From the cell containing the given text, extract its center point as (X, Y) coordinate. 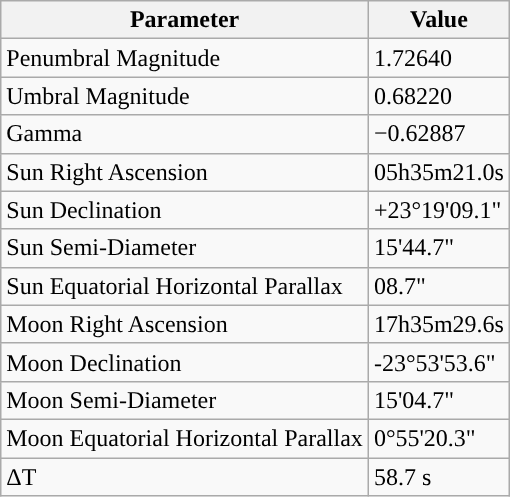
0°55'20.3" (438, 438)
Value (438, 20)
17h35m29.6s (438, 324)
08.7" (438, 286)
Parameter (185, 20)
Sun Right Ascension (185, 172)
Moon Right Ascension (185, 324)
Gamma (185, 134)
-23°53'53.6" (438, 362)
05h35m21.0s (438, 172)
Penumbral Magnitude (185, 58)
58.7 s (438, 477)
+23°19'09.1" (438, 210)
Moon Semi-Diameter (185, 400)
Moon Equatorial Horizontal Parallax (185, 438)
ΔT (185, 477)
0.68220 (438, 96)
Sun Semi-Diameter (185, 248)
Umbral Magnitude (185, 96)
1.72640 (438, 58)
Sun Declination (185, 210)
15'04.7" (438, 400)
Moon Declination (185, 362)
15'44.7" (438, 248)
−0.62887 (438, 134)
Sun Equatorial Horizontal Parallax (185, 286)
